Locate the cell with the specified text and output its (X, Y) center coordinate. 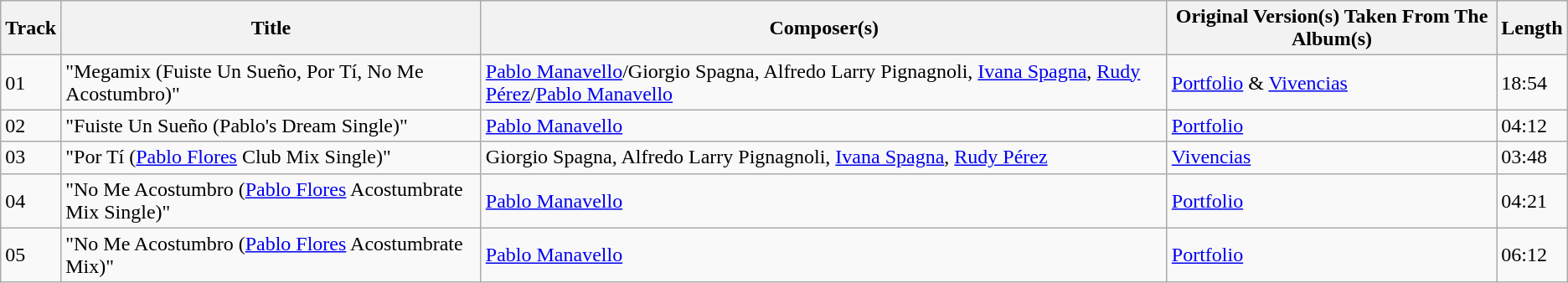
06:12 (1532, 255)
04:21 (1532, 201)
03:48 (1532, 157)
Vivencias (1332, 157)
04 (31, 201)
Pablo Manavello/Giorgio Spagna, Alfredo Larry Pignagnoli, Ivana Spagna, Rudy Pérez/Pablo Manavello (824, 82)
Portfolio & Vivencias (1332, 82)
"Fuiste Un Sueño (Pablo's Dream Single)" (271, 126)
Composer(s) (824, 28)
Track (31, 28)
"Por Tí (Pablo Flores Club Mix Single)" (271, 157)
Original Version(s) Taken From The Album(s) (1332, 28)
"Megamix (Fuiste Un Sueño, Por Tí, No Me Acostumbro)" (271, 82)
02 (31, 126)
03 (31, 157)
04:12 (1532, 126)
"No Me Acostumbro (Pablo Flores Acostumbrate Mix Single)" (271, 201)
"No Me Acostumbro (Pablo Flores Acostumbrate Mix)" (271, 255)
18:54 (1532, 82)
Title (271, 28)
05 (31, 255)
01 (31, 82)
Giorgio Spagna, Alfredo Larry Pignagnoli, Ivana Spagna, Rudy Pérez (824, 157)
Length (1532, 28)
